Identify which cell holds the provided text, then report its [x, y] central coordinate. 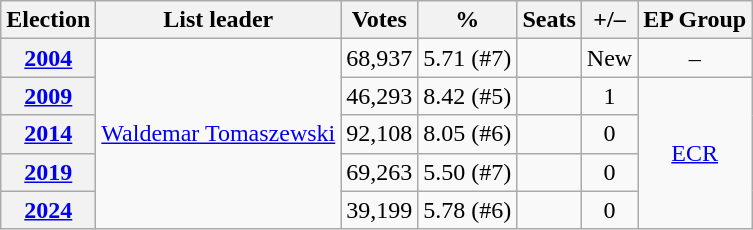
– [695, 58]
5.50 (#7) [468, 172]
8.05 (#6) [468, 134]
46,293 [380, 96]
68,937 [380, 58]
5.71 (#7) [468, 58]
5.78 (#6) [468, 210]
8.42 (#5) [468, 96]
% [468, 20]
92,108 [380, 134]
2024 [48, 210]
+/– [609, 20]
New [609, 58]
Waldemar Tomaszewski [218, 134]
1 [609, 96]
2004 [48, 58]
Seats [549, 20]
2019 [48, 172]
2009 [48, 96]
Election [48, 20]
EP Group [695, 20]
39,199 [380, 210]
ECR [695, 153]
2014 [48, 134]
Votes [380, 20]
69,263 [380, 172]
List leader [218, 20]
